Return the [X, Y] coordinate for the center point of the cell that contains the specified text.  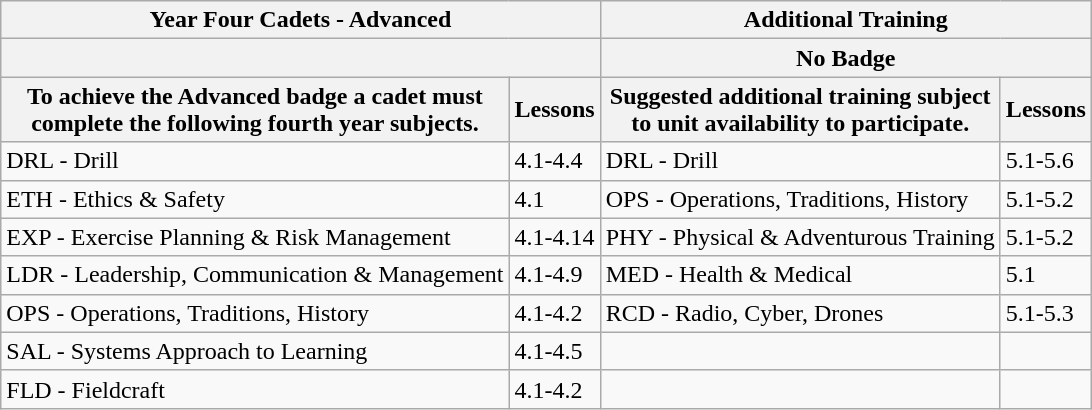
SAL - Systems Approach to Learning [255, 351]
EXP - Exercise Planning & Risk Management [255, 237]
LDR - Leadership, Communication & Management [255, 275]
4.1-4.14 [554, 237]
No Badge [846, 58]
RCD - Radio, Cyber, Drones [800, 313]
4.1-4.9 [554, 275]
Suggested additional training subjectto unit availability to participate. [800, 110]
MED - Health & Medical [800, 275]
FLD - Fieldcraft [255, 389]
Additional Training [846, 20]
5.1-5.6 [1046, 161]
Year Four Cadets - Advanced [300, 20]
ETH - Ethics & Safety [255, 199]
PHY - Physical & Adventurous Training [800, 237]
4.1-4.5 [554, 351]
5.1-5.3 [1046, 313]
4.1-4.4 [554, 161]
4.1 [554, 199]
To achieve the Advanced badge a cadet mustcomplete the following fourth year subjects. [255, 110]
5.1 [1046, 275]
